Provide the [x, y] coordinate of the cell's center where the given text is located.  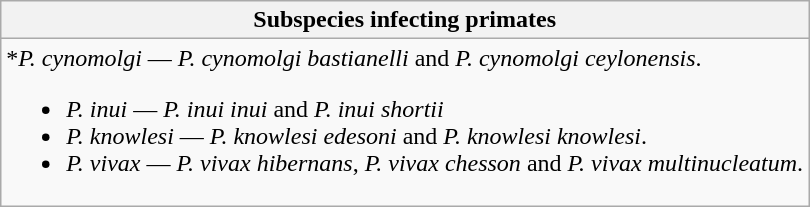
Subspecies infecting primates [405, 20]
